Scan for the cell matching the given text and deliver its [x, y] coordinate at center. 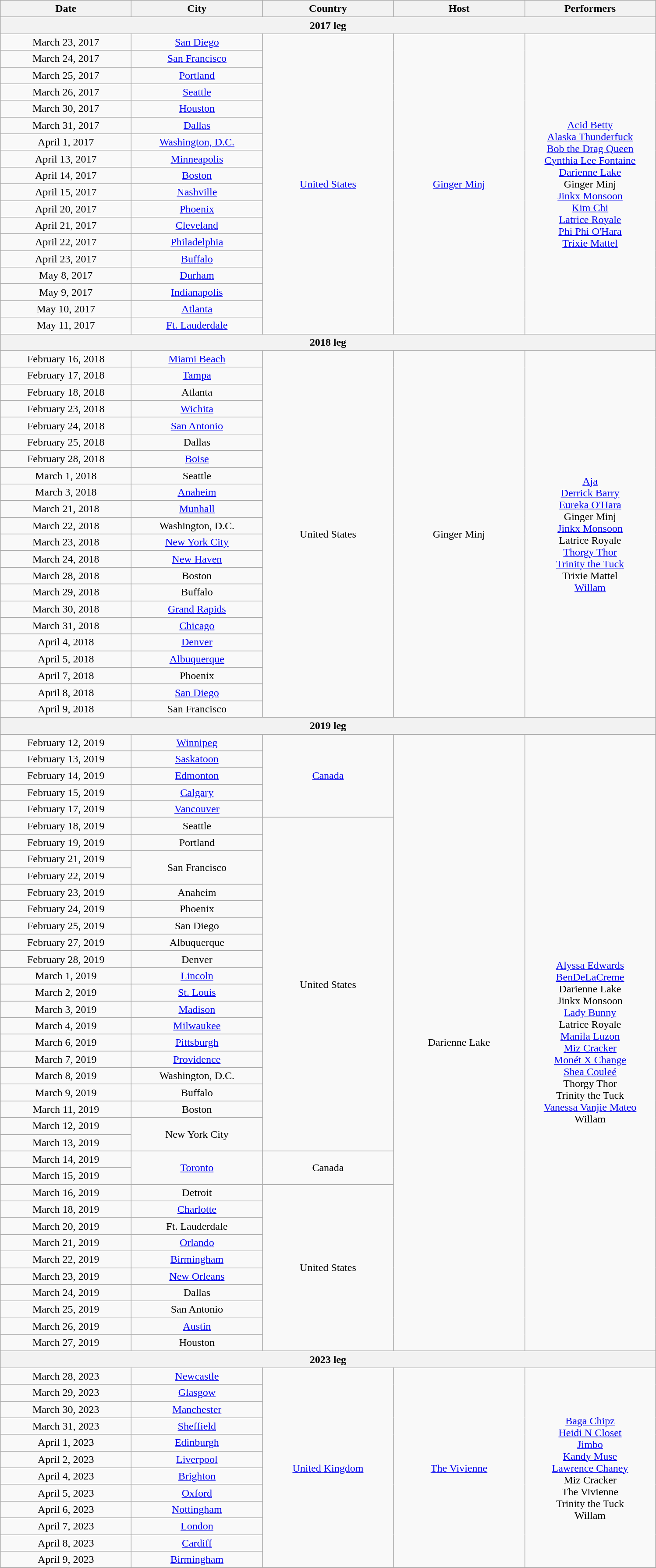
The Vivienne [459, 1468]
Saskatoon [197, 759]
New Haven [197, 559]
March 24, 2018 [66, 559]
Chicago [197, 626]
March 3, 2019 [66, 1009]
February 28, 2019 [66, 959]
April 7, 2018 [66, 676]
March 2, 2019 [66, 992]
March 1, 2019 [66, 976]
March 24, 2017 [66, 59]
March 30, 2017 [66, 109]
Milwaukee [197, 1026]
May 9, 2017 [66, 292]
April 8, 2018 [66, 692]
April 23, 2017 [66, 259]
April 2, 2023 [66, 1459]
March 9, 2019 [66, 1093]
Tampa [197, 375]
February 14, 2019 [66, 776]
2017 leg [328, 25]
Vancouver [197, 809]
Performers [590, 9]
February 24, 2019 [66, 909]
Cleveland [197, 226]
March 22, 2018 [66, 526]
February 27, 2019 [66, 942]
March 26, 2019 [66, 1326]
February 16, 2018 [66, 359]
March 31, 2018 [66, 626]
Brighton [197, 1476]
March 6, 2019 [66, 1043]
February 23, 2018 [66, 409]
March 29, 2018 [66, 592]
April 14, 2017 [66, 175]
April 7, 2023 [66, 1526]
March 13, 2019 [66, 1143]
February 25, 2018 [66, 442]
March 3, 2018 [66, 492]
Glasgow [197, 1393]
March 30, 2018 [66, 609]
Winnipeg [197, 743]
February 17, 2018 [66, 375]
February 21, 2019 [66, 859]
April 4, 2023 [66, 1476]
AjaDerrick BarryEureka O'HaraGinger MinjJinkx MonsoonLatrice RoyaleThorgy ThorTrinity the TuckTrixie MattelWillam [590, 534]
Charlotte [197, 1209]
April 15, 2017 [66, 192]
March 29, 2023 [66, 1393]
Manchester [197, 1409]
Indianapolis [197, 292]
February 18, 2019 [66, 826]
Grand Rapids [197, 609]
April 13, 2017 [66, 159]
March 20, 2019 [66, 1226]
March 23, 2017 [66, 42]
February 19, 2019 [66, 842]
March 30, 2023 [66, 1409]
February 12, 2019 [66, 743]
March 16, 2019 [66, 1193]
March 24, 2019 [66, 1293]
2019 leg [328, 726]
February 22, 2019 [66, 876]
Newcastle [197, 1376]
March 4, 2019 [66, 1026]
Edinburgh [197, 1443]
May 11, 2017 [66, 326]
May 8, 2017 [66, 276]
April 8, 2023 [66, 1543]
April 6, 2023 [66, 1509]
April 1, 2017 [66, 142]
City [197, 9]
Orlando [197, 1242]
February 28, 2018 [66, 459]
April 4, 2018 [66, 642]
March 25, 2017 [66, 75]
May 10, 2017 [66, 309]
March 7, 2019 [66, 1059]
April 5, 2023 [66, 1493]
February 18, 2018 [66, 392]
March 1, 2018 [66, 475]
Munhall [197, 509]
March 18, 2019 [66, 1209]
April 22, 2017 [66, 242]
April 1, 2023 [66, 1443]
April 9, 2018 [66, 709]
March 28, 2018 [66, 576]
Minneapolis [197, 159]
March 21, 2019 [66, 1242]
2023 leg [328, 1359]
Austin [197, 1326]
March 25, 2019 [66, 1310]
Detroit [197, 1193]
Date [66, 9]
Wichita [197, 409]
Miami Beach [197, 359]
Darienne Lake [459, 1043]
April 9, 2023 [66, 1560]
Liverpool [197, 1459]
Cardiff [197, 1543]
February 24, 2018 [66, 425]
February 15, 2019 [66, 793]
Toronto [197, 1168]
March 28, 2023 [66, 1376]
March 21, 2018 [66, 509]
Philadelphia [197, 242]
2018 leg [328, 342]
Boise [197, 459]
March 23, 2018 [66, 542]
United Kingdom [328, 1468]
March 27, 2019 [66, 1343]
Calgary [197, 793]
March 31, 2023 [66, 1426]
New Orleans [197, 1276]
Oxford [197, 1493]
Host [459, 9]
February 23, 2019 [66, 892]
February 13, 2019 [66, 759]
March 12, 2019 [66, 1126]
March 23, 2019 [66, 1276]
London [197, 1526]
Lincoln [197, 976]
Durham [197, 276]
Baga ChipzHeidi N ClosetJimboKandy MuseLawrence ChaneyMiz CrackerThe VivienneTrinity the TuckWillam [590, 1468]
St. Louis [197, 992]
February 17, 2019 [66, 809]
Providence [197, 1059]
April 5, 2018 [66, 659]
Edmonton [197, 776]
March 11, 2019 [66, 1109]
Country [328, 9]
April 21, 2017 [66, 226]
March 22, 2019 [66, 1259]
April 20, 2017 [66, 209]
Pittsburgh [197, 1043]
March 8, 2019 [66, 1076]
Madison [197, 1009]
March 31, 2017 [66, 125]
Nashville [197, 192]
March 26, 2017 [66, 92]
Sheffield [197, 1426]
Nottingham [197, 1509]
March 14, 2019 [66, 1159]
February 25, 2019 [66, 926]
March 15, 2019 [66, 1176]
